From the cell containing the given text, extract its center point as [x, y] coordinate. 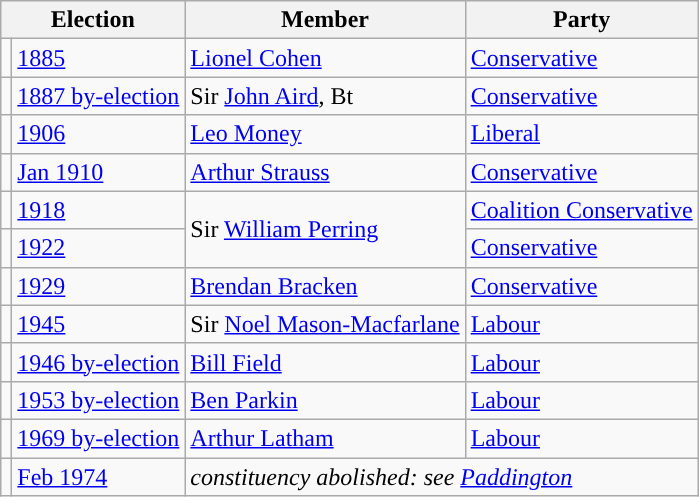
1929 [98, 286]
Sir William Perring [325, 229]
Arthur Strauss [325, 172]
Ben Parkin [325, 400]
1918 [98, 210]
Arthur Latham [325, 438]
Feb 1974 [98, 477]
1969 by-election [98, 438]
Coalition Conservative [582, 210]
1953 by-election [98, 400]
1887 by-election [98, 96]
Lionel Cohen [325, 58]
Brendan Bracken [325, 286]
Sir Noel Mason-Macfarlane [325, 324]
Bill Field [325, 362]
Sir John Aird, Bt [325, 96]
Leo Money [325, 134]
Liberal [582, 134]
1945 [98, 324]
Jan 1910 [98, 172]
constituency abolished: see Paddington [442, 477]
Member [325, 20]
1885 [98, 58]
1906 [98, 134]
1922 [98, 248]
Election [93, 20]
Party [582, 20]
1946 by-election [98, 362]
